Locate the cell with the specified text and output its (x, y) center coordinate. 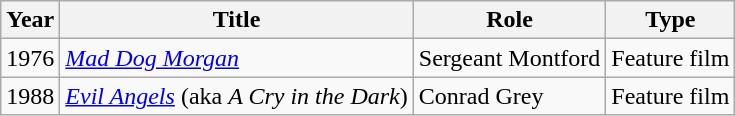
Evil Angels (aka A Cry in the Dark) (236, 96)
Year (30, 20)
Type (670, 20)
Conrad Grey (510, 96)
Role (510, 20)
Sergeant Montford (510, 58)
1988 (30, 96)
1976 (30, 58)
Mad Dog Morgan (236, 58)
Title (236, 20)
